Capture the cell that displays the provided text and extract its [X, Y] central coordinate. 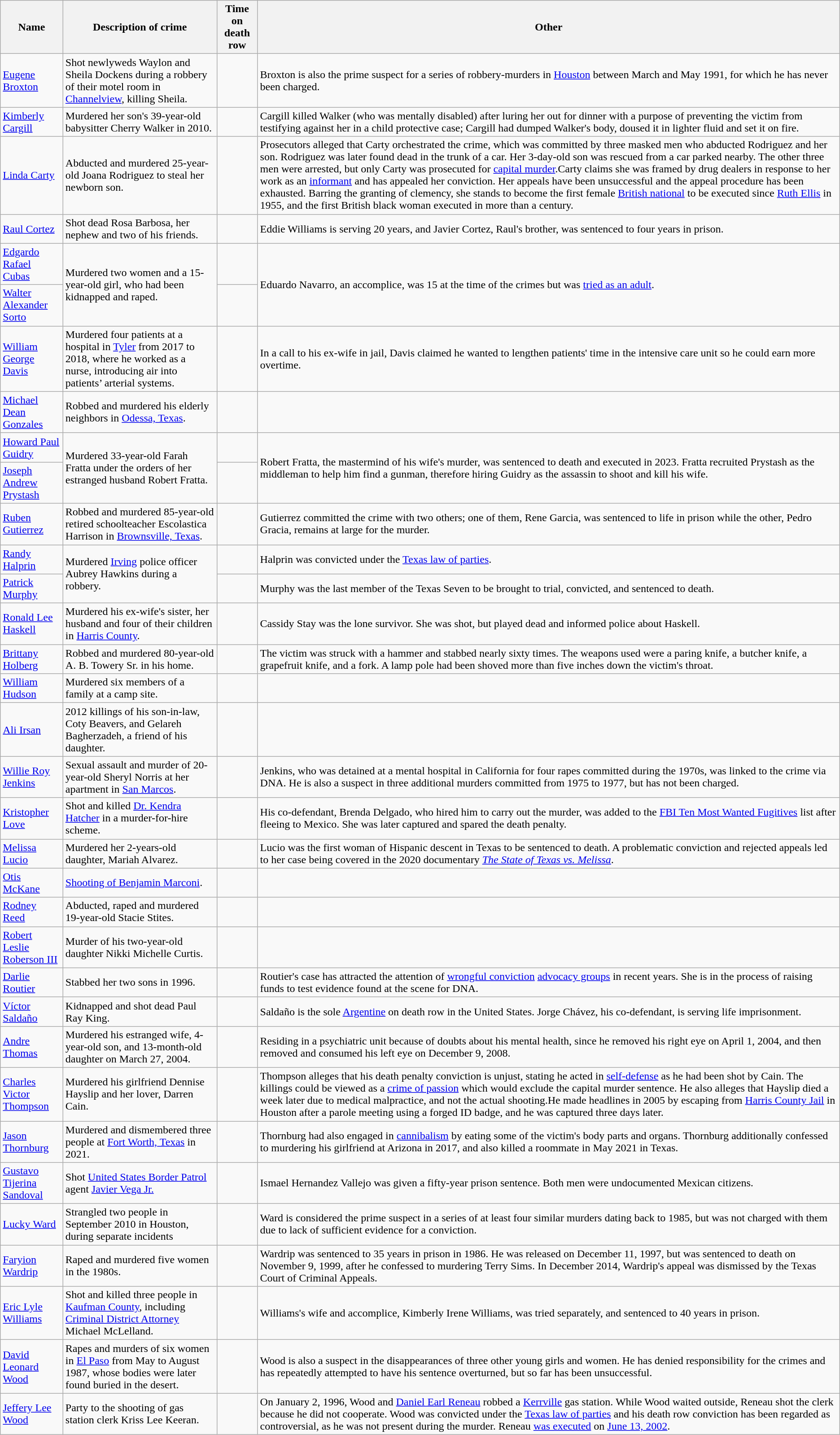
Patrick Murphy [32, 589]
Robbed and murdered 80-year-old A. B. Towery Sr. in his home. [140, 659]
Murdered his ex-wife's sister, her husband and four of their children in Harris County. [140, 624]
Ismael Hernandez Vallejo was given a fifty-year prison sentence. Both men were undocumented Mexican citizens. [548, 1183]
Shot and killed Dr. Kendra Hatcher in a murder-for-hire scheme. [140, 818]
William George Davis [32, 359]
Description of crime [140, 27]
Rodney Reed [32, 912]
2012 killings of his son-in-law, Coty Beavers, and Gelareh Bagherzadeh, a friend of his daughter. [140, 730]
Abducted and murdered 25-year-old Joana Rodriguez to steal her newborn son. [140, 175]
In a call to his ex-wife in jail, Davis claimed he wanted to lengthen patients' time in the intensive care unit so he could earn more overtime. [548, 359]
Joseph Andrew Prystash [32, 483]
Faryion Wardrip [32, 1266]
Other [548, 27]
Williams's wife and accomplice, Kimberly Irene Williams, was tried separately, and sentenced to 40 years in prison. [548, 1313]
Randy Halprin [32, 559]
Raped and murdered five women in the 1980s. [140, 1266]
Robbed and murdered 85-year-old retired schoolteacher Escolastica Harrison in Brownsville, Texas. [140, 524]
Murdered 33-year-old Farah Fratta under the orders of her estranged husband Robert Fratta. [140, 468]
Murphy was the last member of the Texas Seven to be brought to trial, convicted, and sentenced to death. [548, 589]
Murdered Irving police officer Aubrey Hawkins during a robbery. [140, 574]
Time on death row [237, 27]
Murdered her 2-years-old daughter, Mariah Alvarez. [140, 854]
Murdered his estranged wife, 4-year-old son, and 13-month-old daughter on March 27, 2004. [140, 1047]
Abducted, raped and murdered 19-year-old Stacie Stites. [140, 912]
Party to the shooting of gas station clerk Kriss Lee Keeran. [140, 1414]
Eduardo Navarro, an accomplice, was 15 at the time of the crimes but was tried as an adult. [548, 285]
Shot dead Rosa Barbosa, her nephew and two of his friends. [140, 229]
Lucky Ward [32, 1224]
William Hudson [32, 689]
Murdered his girlfriend Dennise Hayslip and her lover, Darren Cain. [140, 1094]
Darlie Routier [32, 982]
Kimberly Cargill [32, 122]
Shot United States Border Patrol agent Javier Vega Jr. [140, 1183]
Stabbed her two sons in 1996. [140, 982]
Murder of his two-year-old daughter Nikki Michelle Curtis. [140, 947]
Murdered four patients at a hospital in Tyler from 2017 to 2018, where he worked as a nurse, introducing air into patients’ arterial systems. [140, 359]
Robbed and murdered his elderly neighbors in Odessa, Texas. [140, 412]
Rapes and murders of six women in El Paso from May to August 1987, whose bodies were later found buried in the desert. [140, 1366]
Murdered and dismembered three people at Fort Worth, Texas in 2021. [140, 1142]
David Leonard Wood [32, 1366]
Howard Paul Guidry [32, 447]
Robert Leslie Roberson III [32, 947]
Sexual assault and murder of 20-year-old Sheryl Norris at her apartment in San Marcos. [140, 777]
Kidnapped and shot dead Paul Ray King. [140, 1012]
Linda Carty [32, 175]
Gustavo Tijerina Sandoval [32, 1183]
Name [32, 27]
Jason Thornburg [32, 1142]
Strangled two people in September 2010 in Houston, during separate incidents [140, 1224]
Ronald Lee Haskell [32, 624]
Edgardo Rafael Cubas [32, 264]
Walter Alexander Sorto [32, 305]
Melissa Lucio [32, 854]
Shot and killed three people in Kaufman County, including Criminal District Attorney Michael McLelland. [140, 1313]
Otis McKane [32, 882]
Shooting of Benjamin Marconi. [140, 882]
Eugene Broxton [32, 81]
Halprin was convicted under the Texas law of parties. [548, 559]
Charles Victor Thompson [32, 1094]
Michael Dean Gonzales [32, 412]
Shot newlyweds Waylon and Sheila Dockens during a robbery of their motel room in Channelview, killing Sheila. [140, 81]
Saldaño is the sole Argentine on death row in the United States. Jorge Chávez, his co-defendant, is serving life imprisonment. [548, 1012]
Eddie Williams is serving 20 years, and Javier Cortez, Raul's brother, was sentenced to four years in prison. [548, 229]
Broxton is also the prime suspect for a series of robbery-murders in Houston between March and May 1991, for which he has never been charged. [548, 81]
Willie Roy Jenkins [32, 777]
Murdered six members of a family at a camp site. [140, 689]
Kristopher Love [32, 818]
Ali Irsan [32, 730]
Andre Thomas [32, 1047]
Ruben Gutierrez [32, 524]
Eric Lyle Williams [32, 1313]
Brittany Holberg [32, 659]
Raul Cortez [32, 229]
Cassidy Stay was the lone survivor. She was shot, but played dead and informed police about Haskell. [548, 624]
Murdered her son's 39-year-old babysitter Cherry Walker in 2010. [140, 122]
Murdered two women and a 15-year-old girl, who had been kidnapped and raped. [140, 285]
Jeffery Lee Wood [32, 1414]
Víctor Saldaño [32, 1012]
